Find where the given text appears and provide that cell's center as [X, Y] coordinate. 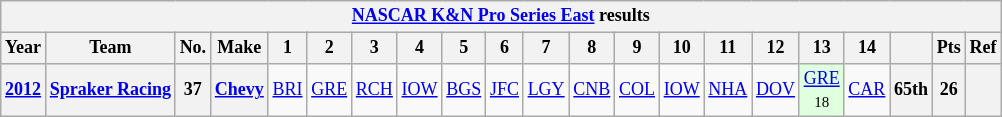
9 [638, 48]
DOV [776, 90]
NASCAR K&N Pro Series East results [501, 16]
14 [867, 48]
6 [505, 48]
Pts [948, 48]
Chevy [239, 90]
13 [822, 48]
LGY [546, 90]
5 [464, 48]
12 [776, 48]
4 [420, 48]
CNB [592, 90]
Year [24, 48]
26 [948, 90]
JFC [505, 90]
Ref [983, 48]
11 [728, 48]
37 [192, 90]
COL [638, 90]
RCH [375, 90]
3 [375, 48]
2012 [24, 90]
1 [288, 48]
10 [682, 48]
2 [330, 48]
7 [546, 48]
BGS [464, 90]
Make [239, 48]
NHA [728, 90]
CAR [867, 90]
GRE [330, 90]
Spraker Racing [110, 90]
65th [912, 90]
BRI [288, 90]
No. [192, 48]
8 [592, 48]
GRE18 [822, 90]
Team [110, 48]
